For the text-containing cell, return its midpoint in (x, y) coordinate format. 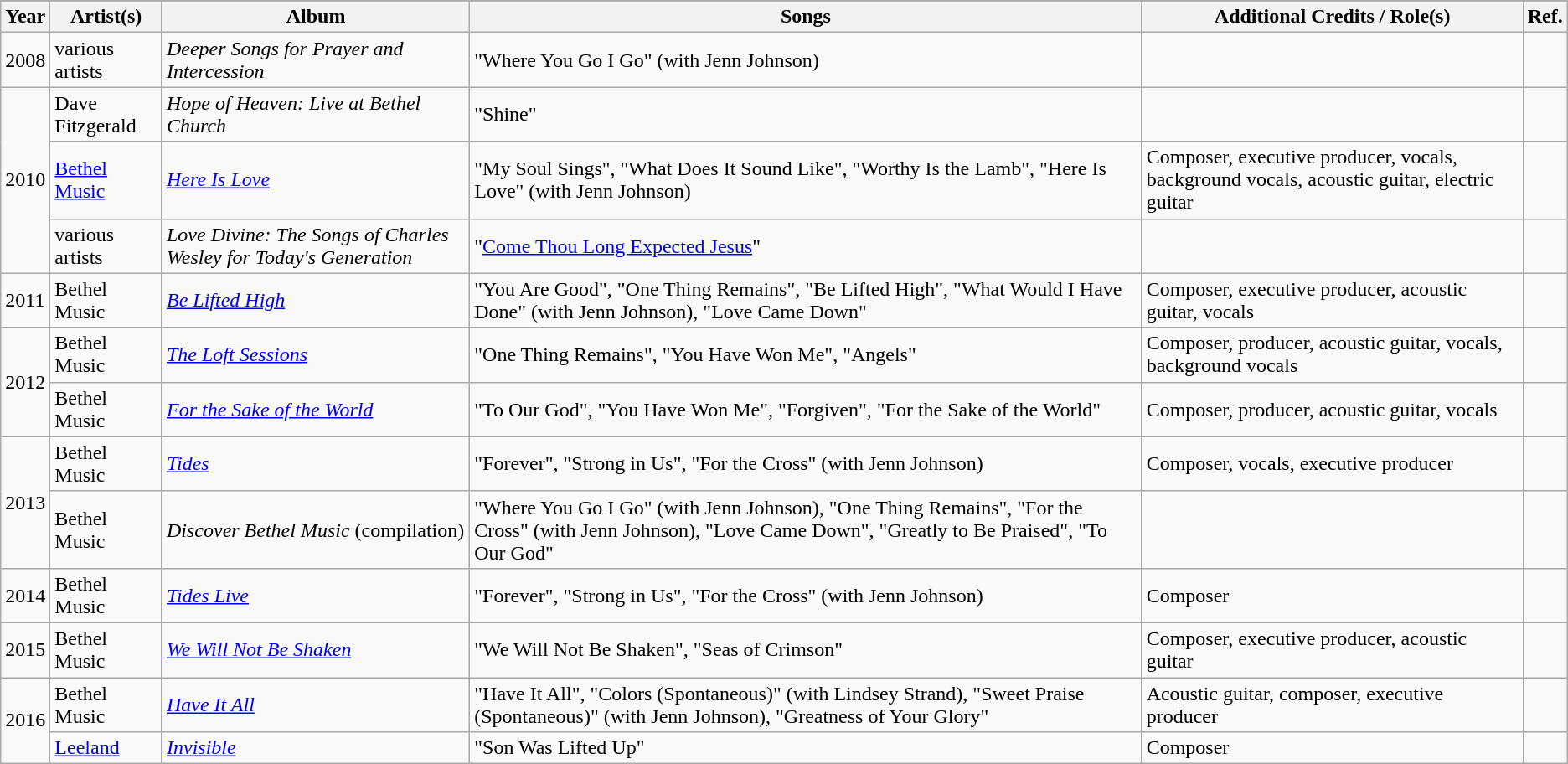
Composer, producer, acoustic guitar, vocals (1332, 409)
Album (315, 17)
2016 (25, 720)
Invisible (315, 748)
"Shine" (806, 114)
The Loft Sessions (315, 355)
Year (25, 17)
"You Are Good", "One Thing Remains", "Be Lifted High", "What Would I Have Done" (with Jenn Johnson), "Love Came Down" (806, 300)
Songs (806, 17)
Ref. (1545, 17)
Be Lifted High (315, 300)
Love Divine: The Songs of Charles Wesley for Today's Generation (315, 246)
"To Our God", "You Have Won Me", "Forgiven", "For the Sake of the World" (806, 409)
Deeper Songs for Prayer and Intercession (315, 60)
"Have It All", "Colors (Spontaneous)" (with Lindsey Strand), "Sweet Praise (Spontaneous)" (with Jenn Johnson), "Greatness of Your Glory" (806, 704)
Tides Live (315, 595)
For the Sake of the World (315, 409)
2010 (25, 180)
Tides (315, 464)
Composer, executive producer, vocals, background vocals, acoustic guitar, electric guitar (1332, 180)
Composer, vocals, executive producer (1332, 464)
Here Is Love (315, 180)
2012 (25, 382)
2013 (25, 503)
Discover Bethel Music (compilation) (315, 529)
2008 (25, 60)
Composer, producer, acoustic guitar, vocals, background vocals (1332, 355)
Composer, executive producer, acoustic guitar, vocals (1332, 300)
2015 (25, 650)
"Come Thou Long Expected Jesus" (806, 246)
"Where You Go I Go" (with Jenn Johnson) (806, 60)
Acoustic guitar, composer, executive producer (1332, 704)
"Son Was Lifted Up" (806, 748)
Dave Fitzgerald (106, 114)
Additional Credits / Role(s) (1332, 17)
Artist(s) (106, 17)
2014 (25, 595)
"My Soul Sings", "What Does It Sound Like", "Worthy Is the Lamb", "Here Is Love" (with Jenn Johnson) (806, 180)
"One Thing Remains", "You Have Won Me", "Angels" (806, 355)
Hope of Heaven: Live at Bethel Church (315, 114)
2011 (25, 300)
"We Will Not Be Shaken", "Seas of Crimson" (806, 650)
Have It All (315, 704)
Leeland (106, 748)
Composer, executive producer, acoustic guitar (1332, 650)
We Will Not Be Shaken (315, 650)
